Detect which cell encompasses the target text, then output its [x, y] center coordinate. 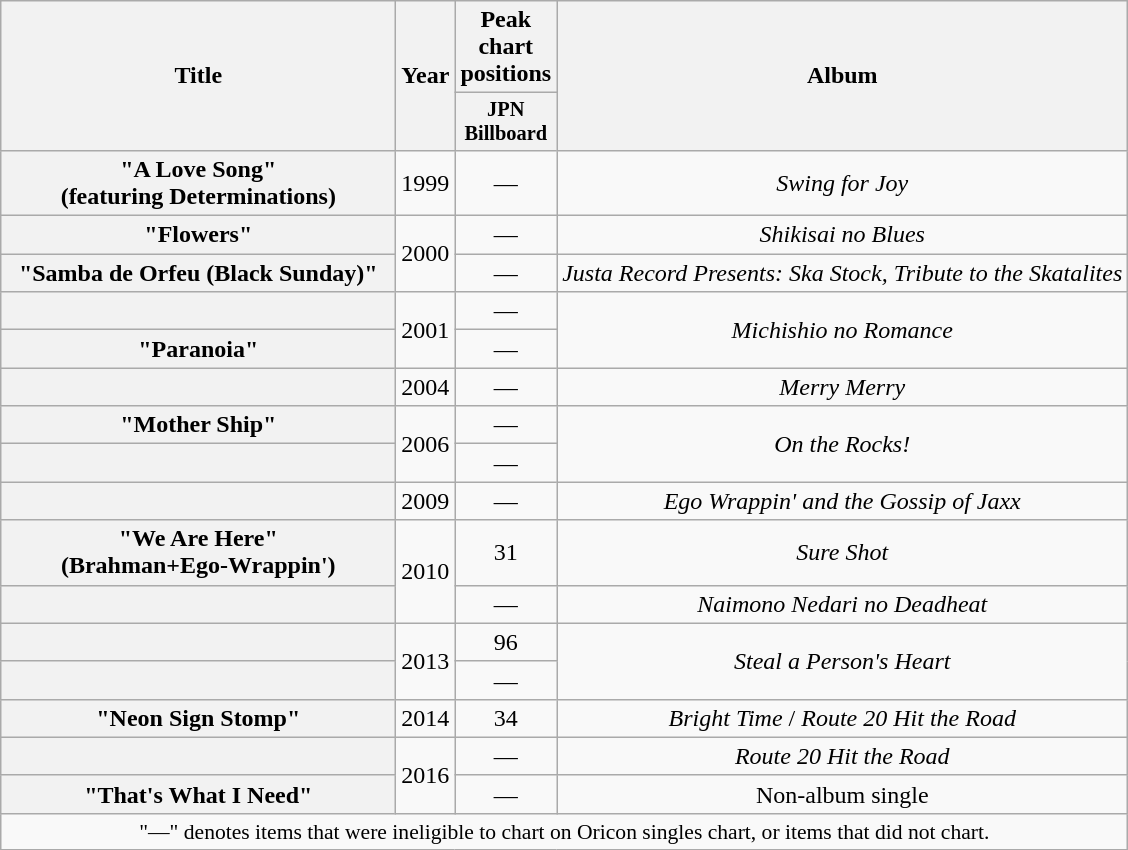
"—" denotes items that were ineligible to chart on Oricon singles chart, or items that did not chart. [564, 831]
Sure Shot [842, 552]
2010 [426, 572]
Michishio no Romance [842, 330]
2016 [426, 775]
"Neon Sign Stomp" [198, 718]
"Flowers" [198, 235]
Naimono Nedari no Deadheat [842, 604]
Merry Merry [842, 387]
31 [506, 552]
JPNBillboard [506, 122]
"That's What I Need" [198, 794]
Swing for Joy [842, 182]
2000 [426, 254]
2006 [426, 444]
Peak chart positions [506, 47]
Route 20 Hit the Road [842, 756]
Ego Wrappin' and the Gossip of Jaxx [842, 501]
96 [506, 642]
"We Are Here"(Brahman+Ego-Wrappin') [198, 552]
Justa Record Presents: Ska Stock, Tribute to the Skatalites [842, 273]
1999 [426, 182]
2009 [426, 501]
2014 [426, 718]
"Paranoia" [198, 349]
Steal a Person's Heart [842, 661]
Album [842, 76]
2001 [426, 330]
34 [506, 718]
"Samba de Orfeu (Black Sunday)" [198, 273]
Title [198, 76]
Shikisai no Blues [842, 235]
On the Rocks! [842, 444]
"Mother Ship" [198, 425]
Non-album single [842, 794]
2004 [426, 387]
2013 [426, 661]
Bright Time / Route 20 Hit the Road [842, 718]
Year [426, 76]
"A Love Song"(featuring Determinations) [198, 182]
